Return the (x, y) coordinate for the center point of the cell that contains the specified text.  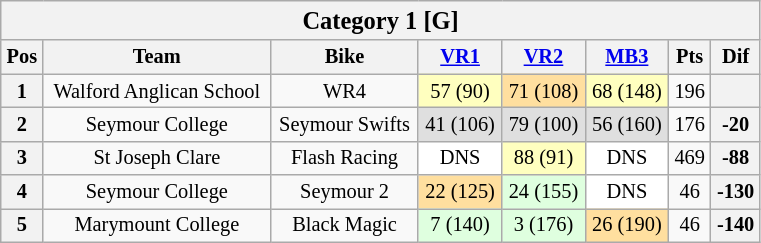
196 (690, 91)
57 (90) (460, 91)
2 (22, 124)
68 (148) (626, 91)
22 (125) (460, 192)
-88 (736, 158)
VR2 (544, 57)
4 (22, 192)
Seymour Swifts (345, 124)
5 (22, 225)
26 (190) (626, 225)
WR4 (345, 91)
Category 1 [G] (381, 20)
24 (155) (544, 192)
Bike (345, 57)
St Joseph Clare (157, 158)
88 (91) (544, 158)
Pts (690, 57)
-130 (736, 192)
56 (160) (626, 124)
Team (157, 57)
-20 (736, 124)
79 (100) (544, 124)
Seymour 2 (345, 192)
MB3 (626, 57)
1 (22, 91)
7 (140) (460, 225)
Dif (736, 57)
Marymount College (157, 225)
469 (690, 158)
VR1 (460, 57)
Walford Anglican School (157, 91)
3 (176) (544, 225)
41 (106) (460, 124)
Black Magic (345, 225)
Flash Racing (345, 158)
176 (690, 124)
71 (108) (544, 91)
Pos (22, 57)
-140 (736, 225)
3 (22, 158)
